For the text-containing cell, return its midpoint in [X, Y] coordinate format. 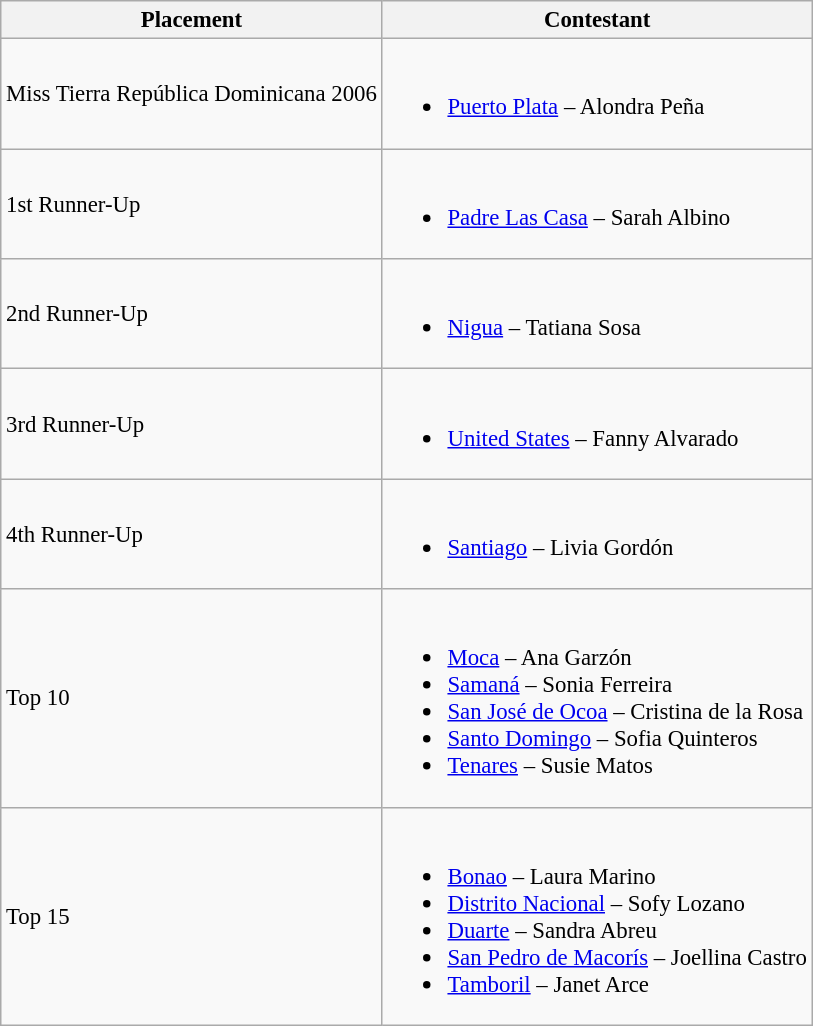
1st Runner-Up [192, 204]
Top 10 [192, 698]
Padre Las Casa – Sarah Albino [597, 204]
Top 15 [192, 916]
Nigua – Tatiana Sosa [597, 314]
Miss Tierra República Dominicana 2006 [192, 94]
Contestant [597, 20]
United States – Fanny Alvarado [597, 424]
Bonao – Laura MarinoDistrito Nacional – Sofy LozanoDuarte – Sandra AbreuSan Pedro de Macorís – Joellina CastroTamboril – Janet Arce [597, 916]
3rd Runner-Up [192, 424]
Santiago – Livia Gordón [597, 534]
2nd Runner-Up [192, 314]
Puerto Plata – Alondra Peña [597, 94]
Moca – Ana GarzónSamaná – Sonia FerreiraSan José de Ocoa – Cristina de la RosaSanto Domingo – Sofia QuinterosTenares – Susie Matos [597, 698]
4th Runner-Up [192, 534]
Placement [192, 20]
